Find where the given text appears and provide that cell's center as (x, y) coordinate. 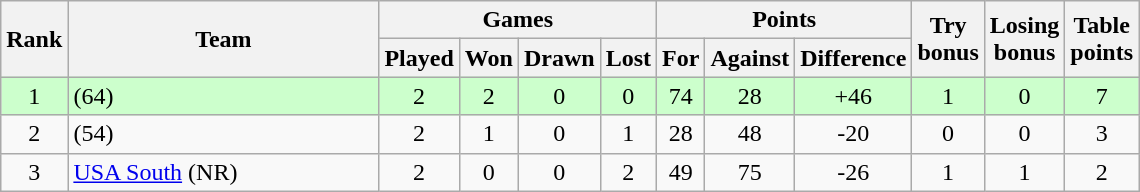
Team (224, 39)
-20 (854, 134)
48 (750, 134)
For (681, 58)
Drawn (559, 58)
74 (681, 96)
(64) (224, 96)
49 (681, 172)
-26 (854, 172)
Games (518, 20)
USA South (NR) (224, 172)
75 (750, 172)
+46 (854, 96)
Lost (628, 58)
Difference (854, 58)
Points (784, 20)
Played (419, 58)
(54) (224, 134)
Losing bonus (1024, 39)
Rank (34, 39)
Table points (1102, 39)
Against (750, 58)
7 (1102, 96)
Won (488, 58)
Try bonus (948, 39)
